Scan for the cell matching the given text and deliver its (x, y) coordinate at center. 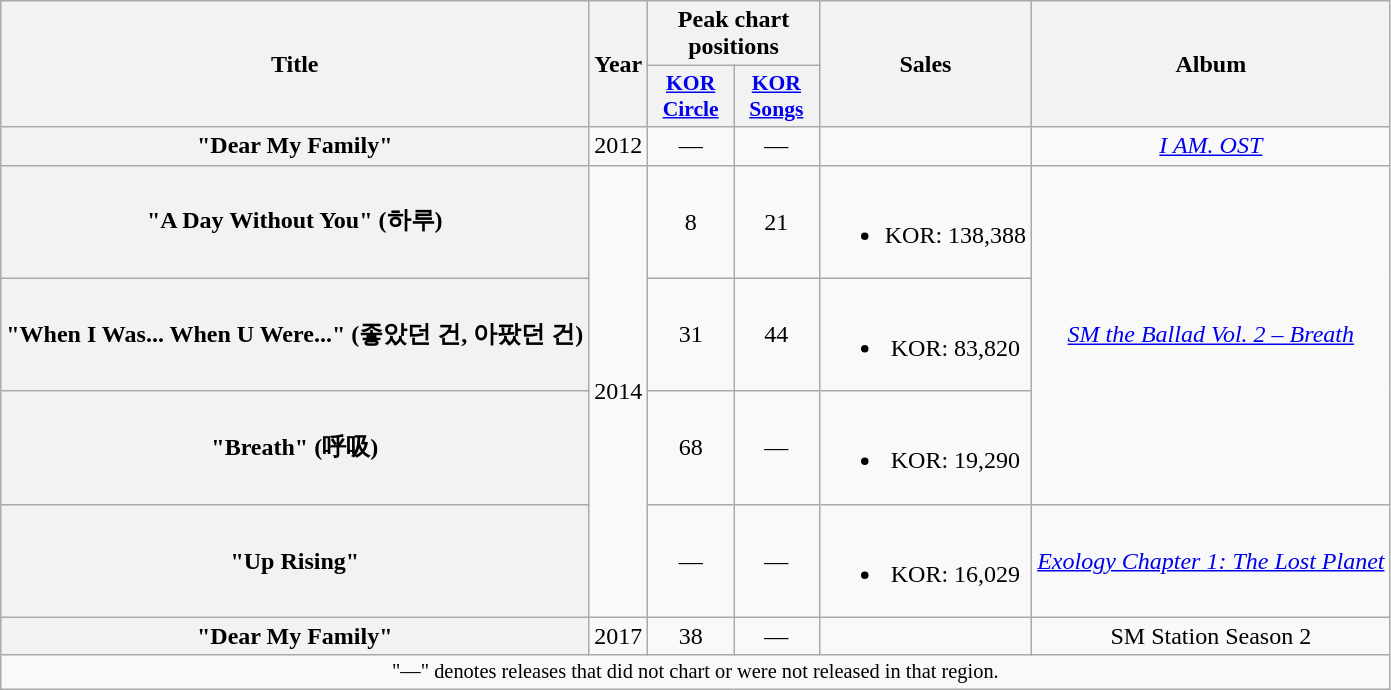
KORCircle (691, 96)
44 (777, 334)
SM the Ballad Vol. 2 – Breath (1211, 334)
KOR: 19,290 (925, 448)
Peak chart positions (734, 34)
2014 (618, 391)
"Up Rising" (295, 560)
"—" denotes releases that did not chart or were not released in that region. (696, 672)
21 (777, 222)
68 (691, 448)
38 (691, 636)
Title (295, 64)
Year (618, 64)
2012 (618, 146)
Sales (925, 64)
2017 (618, 636)
KOR: 138,388 (925, 222)
"Breath" (呼吸) (295, 448)
SM Station Season 2 (1211, 636)
KORSongs (777, 96)
Exology Chapter 1: The Lost Planet (1211, 560)
8 (691, 222)
31 (691, 334)
KOR: 83,820 (925, 334)
"When I Was... When U Were..." (좋았던 건, 아팠던 건) (295, 334)
Album (1211, 64)
KOR: 16,029 (925, 560)
I AM. OST (1211, 146)
"A Day Without You" (하루) (295, 222)
